Pinpoint the cell where the given text exists, returning its (x, y) midpoint coordinate. 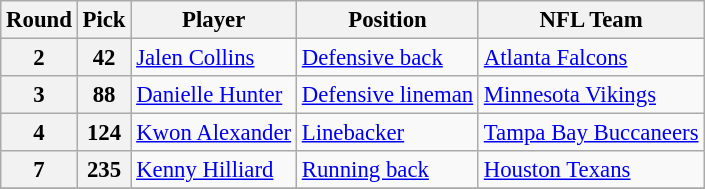
Tampa Bay Buccaneers (590, 133)
124 (104, 133)
42 (104, 58)
Houston Texans (590, 170)
Linebacker (387, 133)
7 (39, 170)
2 (39, 58)
NFL Team (590, 20)
Minnesota Vikings (590, 95)
88 (104, 95)
Position (387, 20)
Pick (104, 20)
Atlanta Falcons (590, 58)
235 (104, 170)
4 (39, 133)
Danielle Hunter (214, 95)
Defensive back (387, 58)
Round (39, 20)
Defensive lineman (387, 95)
Kenny Hilliard (214, 170)
3 (39, 95)
Jalen Collins (214, 58)
Kwon Alexander (214, 133)
Running back (387, 170)
Player (214, 20)
